Output the [x, y] coordinate of the center of the cell containing the given text.  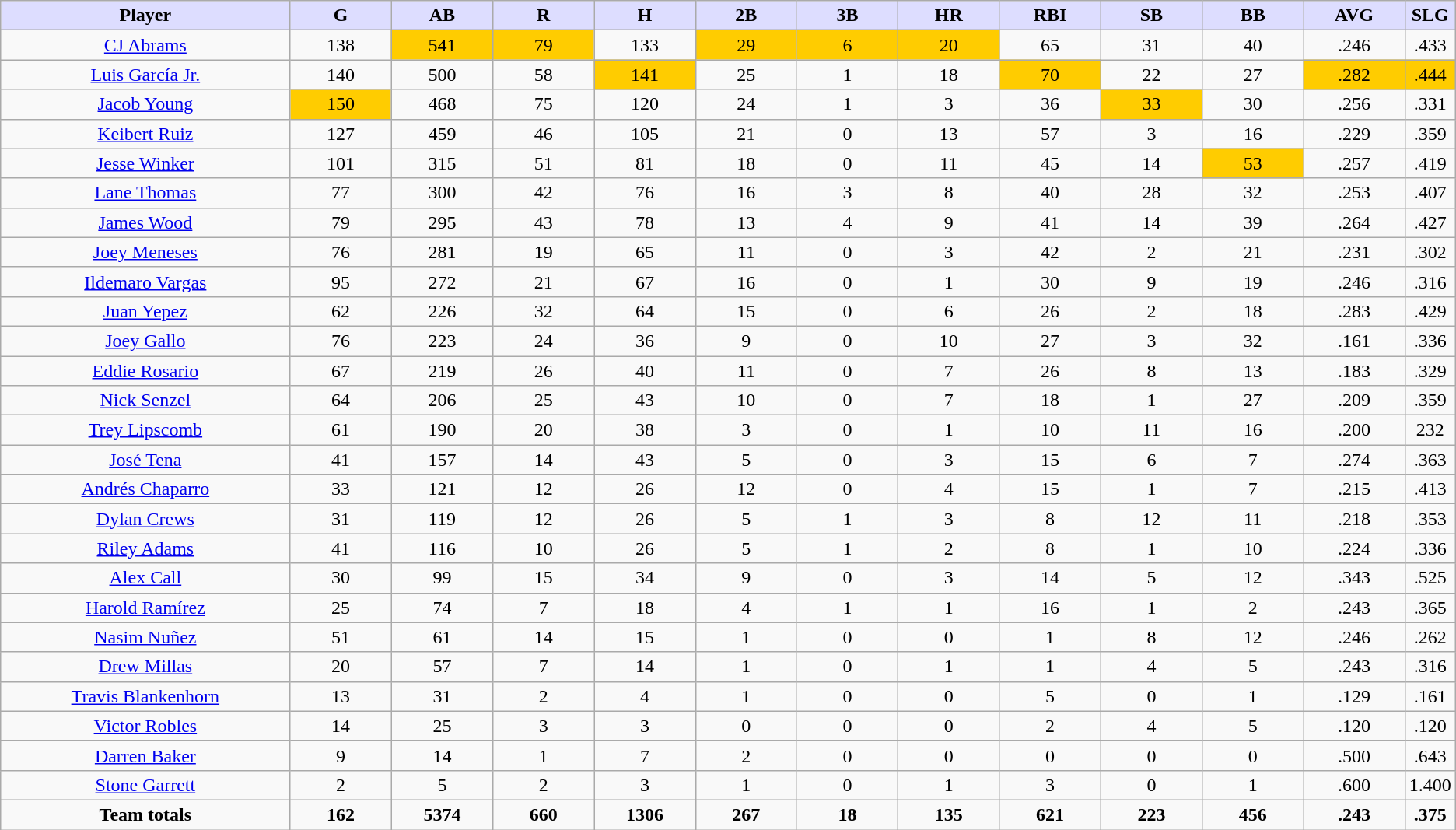
.218 [1354, 519]
232 [1430, 430]
38 [645, 430]
53 [1253, 163]
BB [1253, 16]
.429 [1430, 311]
Travis Blankenhorn [145, 696]
77 [341, 193]
José Tena [145, 460]
226 [442, 311]
.433 [1430, 45]
.500 [1354, 755]
121 [442, 489]
Darren Baker [145, 755]
.262 [1430, 637]
500 [442, 75]
Eddie Rosario [145, 371]
.274 [1354, 460]
206 [442, 401]
.365 [1430, 608]
141 [645, 75]
.329 [1430, 371]
116 [442, 548]
Stone Garrett [145, 785]
.413 [1430, 489]
162 [341, 814]
541 [442, 45]
62 [341, 311]
190 [442, 430]
AVG [1354, 16]
.224 [1354, 548]
.353 [1430, 519]
Harold Ramírez [145, 608]
.283 [1354, 311]
Nick Senzel [145, 401]
Andrés Chaparro [145, 489]
Dylan Crews [145, 519]
81 [645, 163]
.407 [1430, 193]
SB [1151, 16]
Trey Lipscomb [145, 430]
105 [645, 134]
140 [341, 75]
58 [544, 75]
.375 [1430, 814]
150 [341, 104]
Nasim Nuñez [145, 637]
39 [1253, 222]
34 [645, 578]
RBI [1050, 16]
.209 [1354, 401]
101 [341, 163]
Player [145, 16]
Joey Gallo [145, 341]
468 [442, 104]
135 [949, 814]
Riley Adams [145, 548]
29 [746, 45]
HR [949, 16]
James Wood [145, 222]
.363 [1430, 460]
315 [442, 163]
Ildemaro Vargas [145, 282]
.129 [1354, 696]
120 [645, 104]
459 [442, 134]
Luis García Jr. [145, 75]
.444 [1430, 75]
Alex Call [145, 578]
119 [442, 519]
.256 [1354, 104]
R [544, 16]
660 [544, 814]
75 [544, 104]
45 [1050, 163]
.600 [1354, 785]
.257 [1354, 163]
Juan Yepez [145, 311]
Jesse Winker [145, 163]
272 [442, 282]
95 [341, 282]
621 [1050, 814]
157 [442, 460]
.419 [1430, 163]
138 [341, 45]
28 [1151, 193]
.264 [1354, 222]
.343 [1354, 578]
1.400 [1430, 785]
.643 [1430, 755]
AB [442, 16]
Drew Millas [145, 667]
5374 [442, 814]
.253 [1354, 193]
G [341, 16]
Team totals [145, 814]
127 [341, 134]
.302 [1430, 252]
.200 [1354, 430]
.231 [1354, 252]
74 [442, 608]
.229 [1354, 134]
.183 [1354, 371]
2B [746, 16]
1306 [645, 814]
.427 [1430, 222]
CJ Abrams [145, 45]
H [645, 16]
300 [442, 193]
Victor Robles [145, 726]
456 [1253, 814]
133 [645, 45]
281 [442, 252]
70 [1050, 75]
3B [847, 16]
Jacob Young [145, 104]
78 [645, 222]
99 [442, 578]
Keibert Ruiz [145, 134]
.282 [1354, 75]
.525 [1430, 578]
22 [1151, 75]
267 [746, 814]
SLG [1430, 16]
219 [442, 371]
.215 [1354, 489]
295 [442, 222]
46 [544, 134]
.331 [1430, 104]
Lane Thomas [145, 193]
Joey Meneses [145, 252]
